Scan for the cell matching the given text and deliver its (X, Y) coordinate at center. 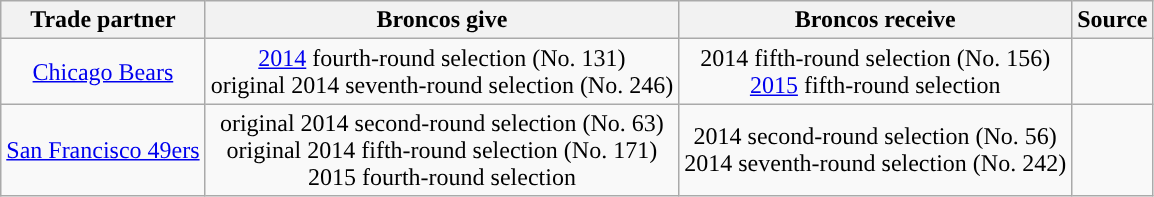
Broncos give (442, 20)
Source (1112, 20)
San Francisco 49ers (103, 150)
2014 second-round selection (No. 56)2014 seventh-round selection (No. 242) (876, 150)
2014 fourth-round selection (No. 131)original 2014 seventh-round selection (No. 246) (442, 72)
2014 fifth-round selection (No. 156)2015 fifth-round selection (876, 72)
Broncos receive (876, 20)
Chicago Bears (103, 72)
Trade partner (103, 20)
original 2014 second-round selection (No. 63)original 2014 fifth-round selection (No. 171)2015 fourth-round selection (442, 150)
